For the text-containing cell, return its midpoint in [x, y] coordinate format. 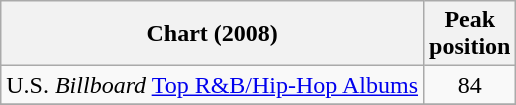
Peakposition [470, 34]
Chart (2008) [212, 34]
84 [470, 85]
U.S. Billboard Top R&B/Hip-Hop Albums [212, 85]
